Search for the cell housing the specified text and yield its [X, Y] center coordinate. 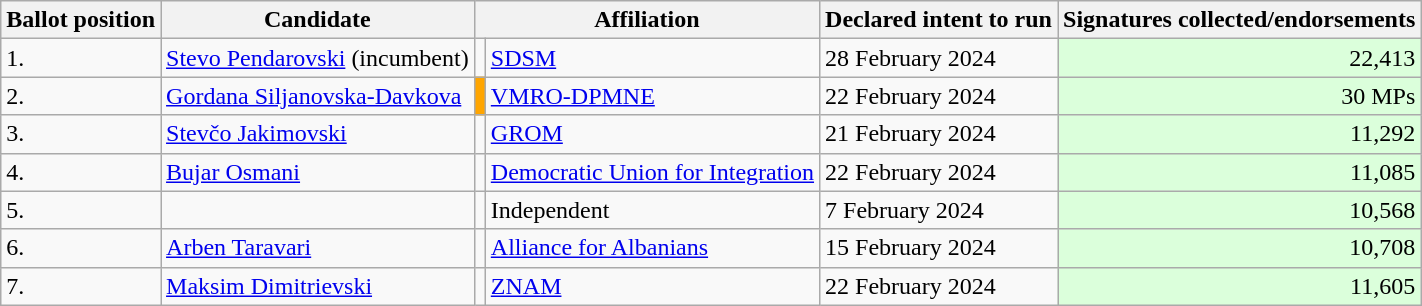
2. [81, 96]
1. [81, 58]
6. [81, 248]
GROM [652, 134]
Stevo Pendarovski (incumbent) [318, 58]
21 February 2024 [939, 134]
10,708 [1240, 248]
Ballot position [81, 20]
7. [81, 286]
11,292 [1240, 134]
Stevčo Jakimovski [318, 134]
11,605 [1240, 286]
SDSM [652, 58]
Affiliation [646, 20]
Gordana Siljanovska-Davkova [318, 96]
4. [81, 172]
Declared intent to run [939, 20]
Democratic Union for Integration [652, 172]
Bujar Osmani [318, 172]
Arben Taravari [318, 248]
30 MPs [1240, 96]
15 February 2024 [939, 248]
10,568 [1240, 210]
VMRO-DPMNE [652, 96]
Candidate [318, 20]
5. [81, 210]
3. [81, 134]
Alliance for Albanians [652, 248]
Maksim Dimitrievski [318, 286]
Signatures collected/endorsements [1240, 20]
ZNAM [652, 286]
28 February 2024 [939, 58]
Independent [652, 210]
7 February 2024 [939, 210]
11,085 [1240, 172]
22,413 [1240, 58]
